Search for the cell housing the specified text and yield its [X, Y] center coordinate. 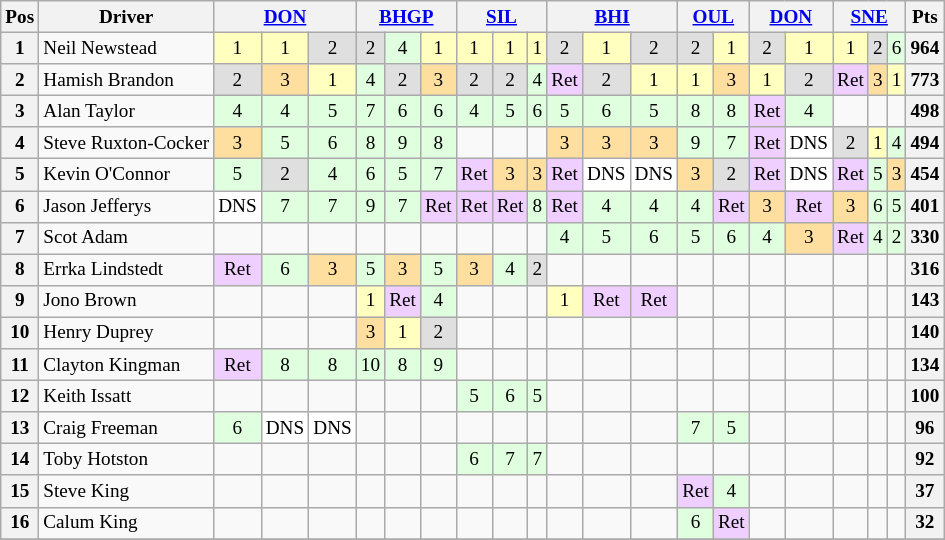
316 [925, 270]
Hamish Brandon [126, 80]
Driver [126, 17]
773 [925, 80]
37 [925, 491]
BHGP [406, 17]
401 [925, 206]
Pos [20, 17]
Toby Hotston [126, 460]
140 [925, 333]
14 [20, 460]
BHI [612, 17]
Steve Ruxton-Cocker [126, 143]
Errka Lindstedt [126, 270]
Alan Taylor [126, 111]
498 [925, 111]
32 [925, 523]
494 [925, 143]
134 [925, 365]
96 [925, 428]
Jason Jefferys [126, 206]
Neil Newstead [126, 48]
Jono Brown [126, 301]
143 [925, 301]
100 [925, 396]
330 [925, 238]
Craig Freeman [126, 428]
964 [925, 48]
Scot Adam [126, 238]
SIL [501, 17]
454 [925, 175]
12 [20, 396]
Steve King [126, 491]
Keith Issatt [126, 396]
OUL [714, 17]
Pts [925, 17]
SNE [870, 17]
16 [20, 523]
Calum King [126, 523]
92 [925, 460]
Clayton Kingman [126, 365]
Henry Duprey [126, 333]
15 [20, 491]
Kevin O'Connor [126, 175]
11 [20, 365]
13 [20, 428]
